Return (X, Y) of the center of cell containing provided text 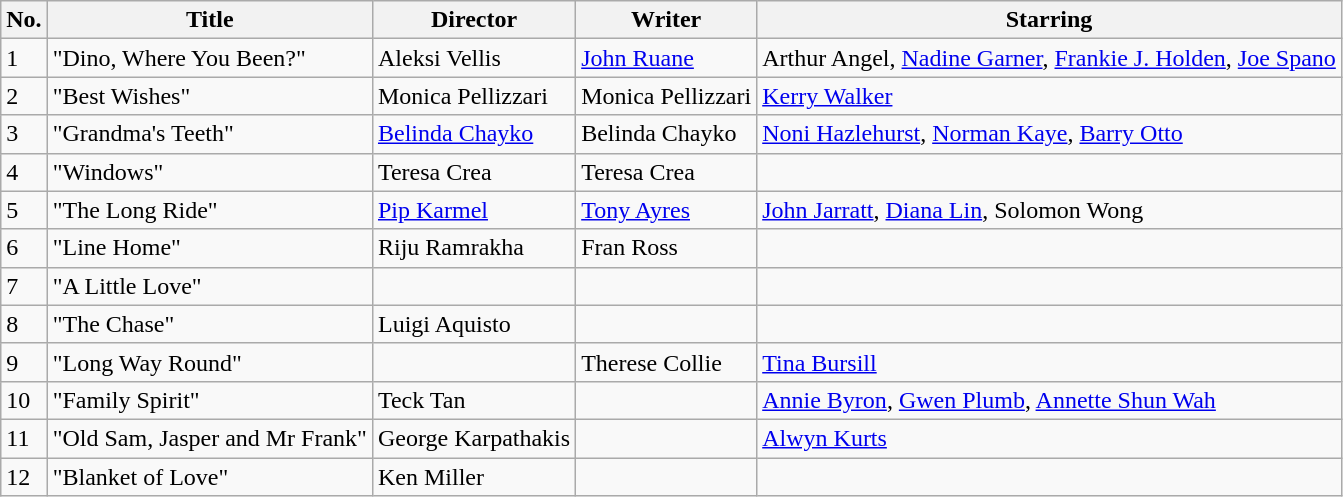
Riju Ramrakha (474, 248)
1 (24, 58)
2 (24, 96)
"Grandma's Teeth" (210, 134)
"The Chase" (210, 324)
Teck Tan (474, 400)
11 (24, 438)
4 (24, 172)
3 (24, 134)
"Long Way Round" (210, 362)
"Best Wishes" (210, 96)
5 (24, 210)
Aleksi Vellis (474, 58)
Director (474, 20)
Kerry Walker (1050, 96)
Ken Miller (474, 477)
Tina Bursill (1050, 362)
George Karpathakis (474, 438)
"Line Home" (210, 248)
No. (24, 20)
John Ruane (666, 58)
8 (24, 324)
"The Long Ride" (210, 210)
Alwyn Kurts (1050, 438)
"Dino, Where You Been?" (210, 58)
Therese Collie (666, 362)
Noni Hazlehurst, Norman Kaye, Barry Otto (1050, 134)
10 (24, 400)
Fran Ross (666, 248)
Annie Byron, Gwen Plumb, Annette Shun Wah (1050, 400)
John Jarratt, Diana Lin, Solomon Wong (1050, 210)
Title (210, 20)
Tony Ayres (666, 210)
"Windows" (210, 172)
Luigi Aquisto (474, 324)
Starring (1050, 20)
9 (24, 362)
"A Little Love" (210, 286)
"Blanket of Love" (210, 477)
Writer (666, 20)
12 (24, 477)
6 (24, 248)
Pip Karmel (474, 210)
7 (24, 286)
Arthur Angel, Nadine Garner, Frankie J. Holden, Joe Spano (1050, 58)
"Family Spirit" (210, 400)
"Old Sam, Jasper and Mr Frank" (210, 438)
